Detect which cell encompasses the target text, then output its (X, Y) center coordinate. 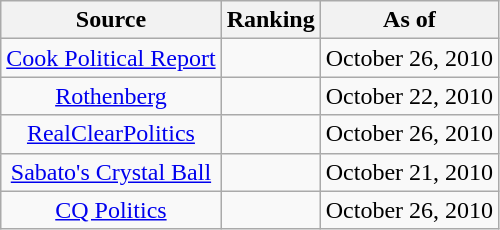
October 22, 2010 (409, 96)
Sabato's Crystal Ball (111, 172)
Cook Political Report (111, 58)
Ranking (270, 20)
October 21, 2010 (409, 172)
As of (409, 20)
RealClearPolitics (111, 134)
Rothenberg (111, 96)
Source (111, 20)
CQ Politics (111, 210)
